Determine the [x, y] coordinate at the center of the cell enclosing the given text.  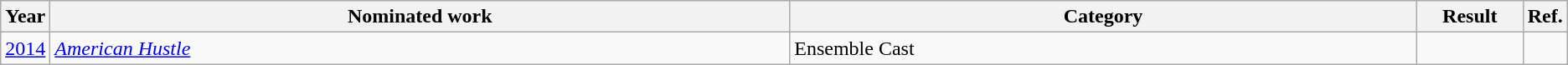
2014 [25, 48]
Result [1469, 17]
Ref. [1545, 17]
Category [1104, 17]
Year [25, 17]
American Hustle [420, 48]
Ensemble Cast [1104, 48]
Nominated work [420, 17]
